Provide the (X, Y) coordinate of the cell's center where the given text is located.  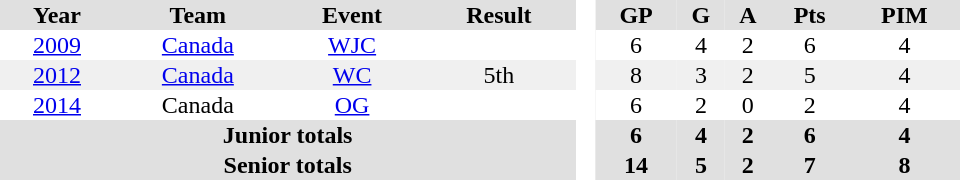
2014 (57, 105)
0 (748, 105)
5th (500, 75)
7 (810, 165)
WC (352, 75)
Event (352, 15)
OG (352, 105)
Year (57, 15)
Senior totals (288, 165)
2012 (57, 75)
GP (636, 15)
Pts (810, 15)
3 (701, 75)
A (748, 15)
14 (636, 165)
WJC (352, 45)
Result (500, 15)
Team (198, 15)
Junior totals (288, 135)
G (701, 15)
2009 (57, 45)
PIM (904, 15)
